Output the [X, Y] coordinate of the center of the cell containing the given text.  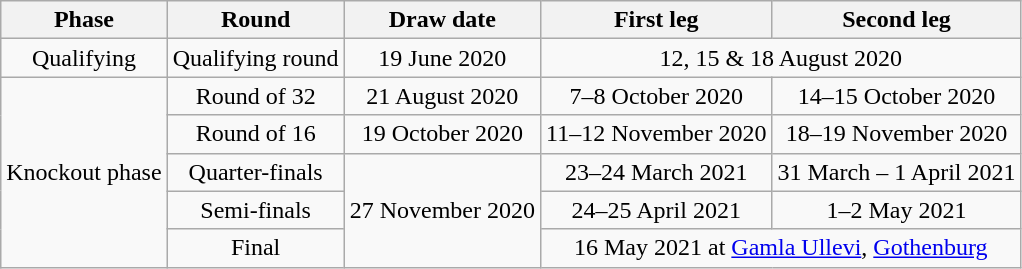
Semi-finals [256, 210]
Phase [84, 20]
24–25 April 2021 [656, 210]
1–2 May 2021 [896, 210]
21 August 2020 [442, 96]
11–12 November 2020 [656, 134]
Round [256, 20]
Round of 32 [256, 96]
31 March – 1 April 2021 [896, 172]
16 May 2021 at Gamla Ullevi, Gothenburg [782, 248]
First leg [656, 20]
19 October 2020 [442, 134]
Knockout phase [84, 172]
Qualifying [84, 58]
14–15 October 2020 [896, 96]
7–8 October 2020 [656, 96]
Draw date [442, 20]
19 June 2020 [442, 58]
27 November 2020 [442, 210]
Final [256, 248]
Round of 16 [256, 134]
Quarter-finals [256, 172]
Qualifying round [256, 58]
12, 15 & 18 August 2020 [782, 58]
23–24 March 2021 [656, 172]
Second leg [896, 20]
18–19 November 2020 [896, 134]
